Capture the cell that displays the provided text and extract its [x, y] central coordinate. 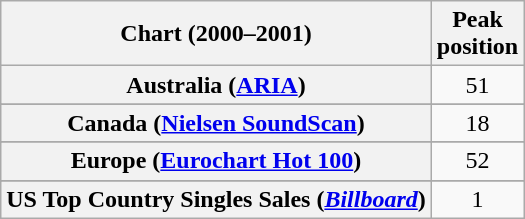
51 [477, 85]
52 [477, 161]
18 [477, 123]
Australia (ARIA) [216, 85]
Europe (Eurochart Hot 100) [216, 161]
Canada (Nielsen SoundScan) [216, 123]
Chart (2000–2001) [216, 34]
1 [477, 199]
Peakposition [477, 34]
US Top Country Singles Sales (Billboard) [216, 199]
